Locate the cell with the specified text and output its [X, Y] center coordinate. 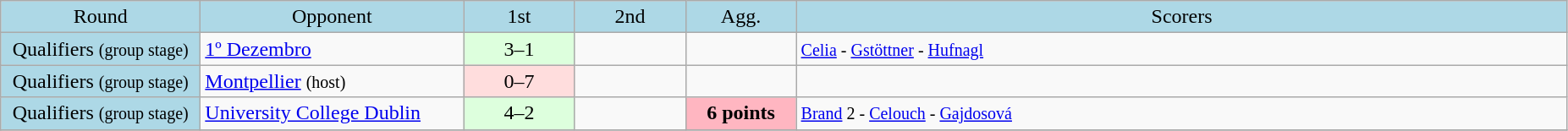
Round [101, 17]
2nd [630, 17]
Brand 2 - Celouch - Gajdosová [1181, 113]
1st [520, 17]
6 points [741, 113]
Montpellier (host) [332, 81]
4–2 [520, 113]
Opponent [332, 17]
0–7 [520, 81]
University College Dublin [332, 113]
Agg. [741, 17]
Scorers [1181, 17]
3–1 [520, 49]
1º Dezembro [332, 49]
Celia - Gstöttner - Hufnagl [1181, 49]
